Determine the (x, y) coordinate at the center of the cell enclosing the given text.  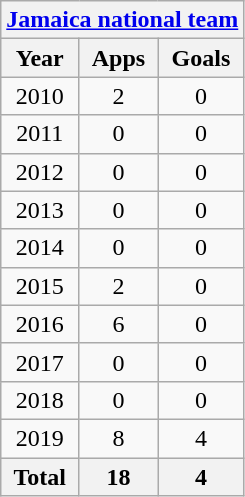
Jamaica national team (122, 20)
2010 (40, 96)
2017 (40, 362)
Total (40, 477)
2019 (40, 438)
Goals (201, 58)
2018 (40, 400)
2012 (40, 172)
2015 (40, 286)
8 (118, 438)
Apps (118, 58)
6 (118, 324)
Year (40, 58)
2014 (40, 248)
18 (118, 477)
2013 (40, 210)
2016 (40, 324)
2011 (40, 134)
